Output the [x, y] coordinate of the center of the cell containing the given text.  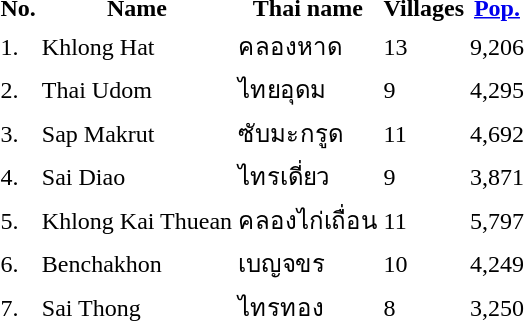
ไทรเดี่ยว [308, 176]
13 [424, 46]
Khlong Kai Thuean [136, 220]
เบญจขร [308, 264]
Khlong Hat [136, 46]
คลองหาด [308, 46]
Sap Makrut [136, 133]
Thai Udom [136, 90]
ซับมะกรูด [308, 133]
Sai Diao [136, 176]
ไทยอุดม [308, 90]
Benchakhon [136, 264]
10 [424, 264]
คลองไก่เถื่อน [308, 220]
